Locate the cell with the specified text and output its [X, Y] center coordinate. 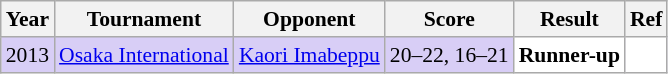
Result [570, 19]
Osaka International [144, 55]
Tournament [144, 19]
Year [28, 19]
Runner-up [570, 55]
Score [450, 19]
Kaori Imabeppu [310, 55]
2013 [28, 55]
20–22, 16–21 [450, 55]
Opponent [310, 19]
Ref [646, 19]
